Return [x, y] of the center of cell containing provided text 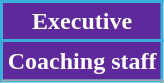
Coaching staff [82, 61]
Executive [82, 22]
